From the cell containing the given text, extract its center point as [x, y] coordinate. 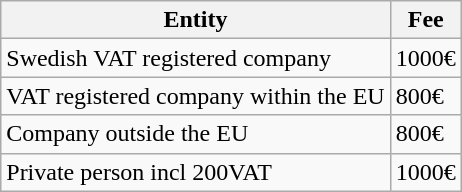
Fee [426, 20]
Swedish VAT registered company [196, 58]
VAT registered company within the EU [196, 96]
Entity [196, 20]
Private person incl 200VAT [196, 172]
Company outside the EU [196, 134]
